From the cell containing the given text, extract its center point as [X, Y] coordinate. 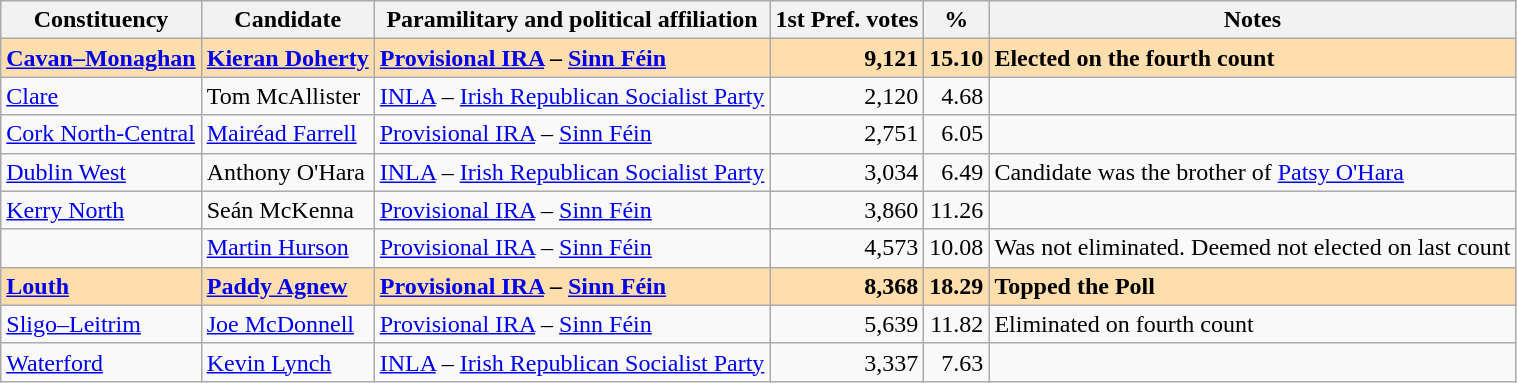
Seán McKenna [288, 210]
Clare [101, 96]
9,121 [847, 58]
Constituency [101, 20]
3,860 [847, 210]
Candidate [288, 20]
11.26 [956, 210]
5,639 [847, 324]
Candidate was the brother of Patsy O'Hara [1252, 172]
Topped the Poll [1252, 286]
7.63 [956, 362]
1st Pref. votes [847, 20]
Joe McDonnell [288, 324]
% [956, 20]
Cork North-Central [101, 134]
Martin Hurson [288, 248]
Kieran Doherty [288, 58]
Mairéad Farrell [288, 134]
Notes [1252, 20]
Tom McAllister [288, 96]
Louth [101, 286]
6.49 [956, 172]
6.05 [956, 134]
Cavan–Monaghan [101, 58]
2,120 [847, 96]
Elected on the fourth count [1252, 58]
Sligo–Leitrim [101, 324]
Eliminated on fourth count [1252, 324]
Kerry North [101, 210]
8,368 [847, 286]
4,573 [847, 248]
Paddy Agnew [288, 286]
Paramilitary and political affiliation [572, 20]
Dublin West [101, 172]
18.29 [956, 286]
3,337 [847, 362]
Was not eliminated. Deemed not elected on last count [1252, 248]
4.68 [956, 96]
11.82 [956, 324]
Anthony O'Hara [288, 172]
Kevin Lynch [288, 362]
2,751 [847, 134]
Waterford [101, 362]
10.08 [956, 248]
3,034 [847, 172]
15.10 [956, 58]
